Determine the (X, Y) coordinate at the center of the cell enclosing the given text.  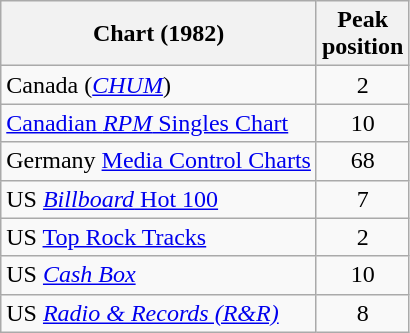
8 (362, 313)
US Radio & Records (R&R) (159, 313)
7 (362, 199)
Germany Media Control Charts (159, 161)
Chart (1982) (159, 34)
Canada (CHUM) (159, 85)
Peakposition (362, 34)
US Top Rock Tracks (159, 237)
US Billboard Hot 100 (159, 199)
68 (362, 161)
US Cash Box (159, 275)
Canadian RPM Singles Chart (159, 123)
